Detect which cell encompasses the target text, then output its (X, Y) center coordinate. 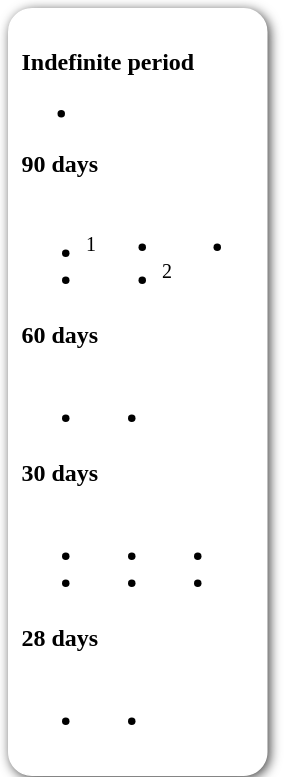
2 (138, 249)
Indefinite period90 days 1 2 60 days 30 days 28 days (135, 392)
1 (60, 249)
